Provide the [x, y] coordinate of the cell's center where the given text is located.  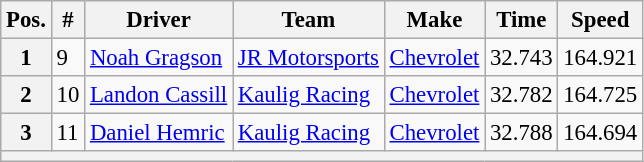
Speed [600, 20]
Time [522, 20]
# [68, 20]
2 [26, 95]
32.743 [522, 58]
Daniel Hemric [159, 133]
Pos. [26, 20]
Make [434, 20]
Noah Gragson [159, 58]
3 [26, 133]
10 [68, 95]
164.921 [600, 58]
32.788 [522, 133]
JR Motorsports [308, 58]
Driver [159, 20]
9 [68, 58]
164.725 [600, 95]
1 [26, 58]
Landon Cassill [159, 95]
11 [68, 133]
Team [308, 20]
164.694 [600, 133]
32.782 [522, 95]
